Scan for the cell matching the given text and deliver its [x, y] coordinate at center. 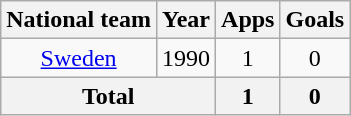
Goals [315, 20]
1990 [186, 58]
Year [186, 20]
Apps [248, 20]
Sweden [79, 58]
National team [79, 20]
Total [108, 96]
